Pinpoint the cell where the given text exists, returning its (x, y) midpoint coordinate. 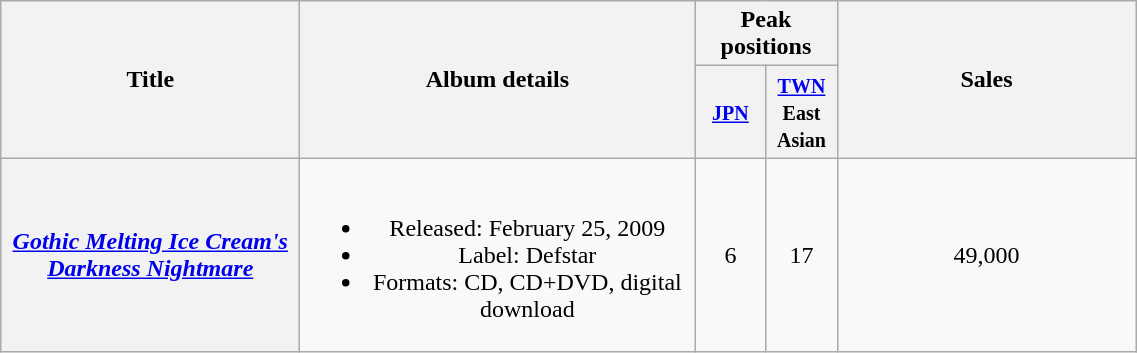
17 (802, 255)
Peak positions (766, 34)
6 (730, 255)
Released: February 25, 2009Label: DefstarFormats: CD, CD+DVD, digital download (498, 255)
Album details (498, 80)
49,000 (986, 255)
TWN East Asian (802, 112)
JPN (730, 112)
Sales (986, 80)
Gothic Melting Ice Cream's Darkness Nightmare (150, 255)
Title (150, 80)
